Detect which cell encompasses the target text, then output its [x, y] center coordinate. 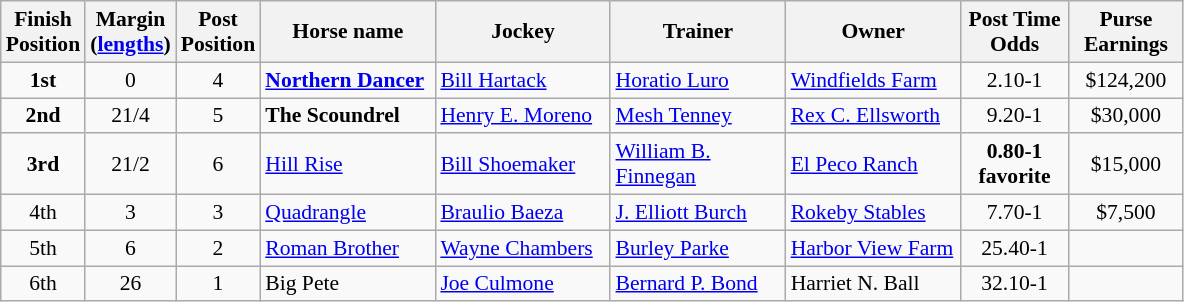
The Scoundrel [348, 116]
0 [130, 80]
3rd [43, 164]
Hill Rise [348, 164]
25.40-1 [1015, 248]
Bill Hartack [522, 80]
1st [43, 80]
Margin (lengths) [130, 32]
2nd [43, 116]
Henry E. Moreno [522, 116]
5th [43, 248]
Windfields Farm [874, 80]
Wayne Chambers [522, 248]
0.80-1 favorite [1015, 164]
Trainer [698, 32]
4 [218, 80]
Bill Shoemaker [522, 164]
Horatio Luro [698, 80]
Joe Culmone [522, 284]
$7,500 [1126, 213]
Quadrangle [348, 213]
Rex C. Ellsworth [874, 116]
Horse name [348, 32]
1 [218, 284]
21/2 [130, 164]
Purse Earnings [1126, 32]
5 [218, 116]
Finish Position [43, 32]
Bernard P. Bond [698, 284]
7.70-1 [1015, 213]
Roman Brother [348, 248]
Jockey [522, 32]
Mesh Tenney [698, 116]
Post Position [218, 32]
4th [43, 213]
6th [43, 284]
2.10-1 [1015, 80]
Owner [874, 32]
Harriet N. Ball [874, 284]
Burley Parke [698, 248]
$30,000 [1126, 116]
J. Elliott Burch [698, 213]
2 [218, 248]
El Peco Ranch [874, 164]
Harbor View Farm [874, 248]
21/4 [130, 116]
9.20-1 [1015, 116]
Post Time Odds [1015, 32]
32.10-1 [1015, 284]
Big Pete [348, 284]
Braulio Baeza [522, 213]
26 [130, 284]
Northern Dancer [348, 80]
Rokeby Stables [874, 213]
$15,000 [1126, 164]
$124,200 [1126, 80]
William B. Finnegan [698, 164]
